Determine the (x, y) coordinate at the center of the cell enclosing the given text.  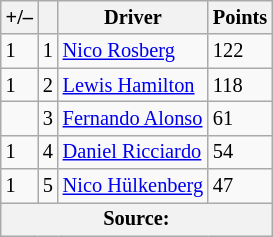
Lewis Hamilton (133, 85)
61 (240, 118)
Source: (136, 219)
47 (240, 186)
54 (240, 152)
Fernando Alonso (133, 118)
Nico Rosberg (133, 51)
118 (240, 85)
+/– (20, 17)
122 (240, 51)
5 (48, 186)
Points (240, 17)
Driver (133, 17)
Nico Hülkenberg (133, 186)
2 (48, 85)
Daniel Ricciardo (133, 152)
4 (48, 152)
3 (48, 118)
